Identify which cell holds the provided text, then report its [x, y] central coordinate. 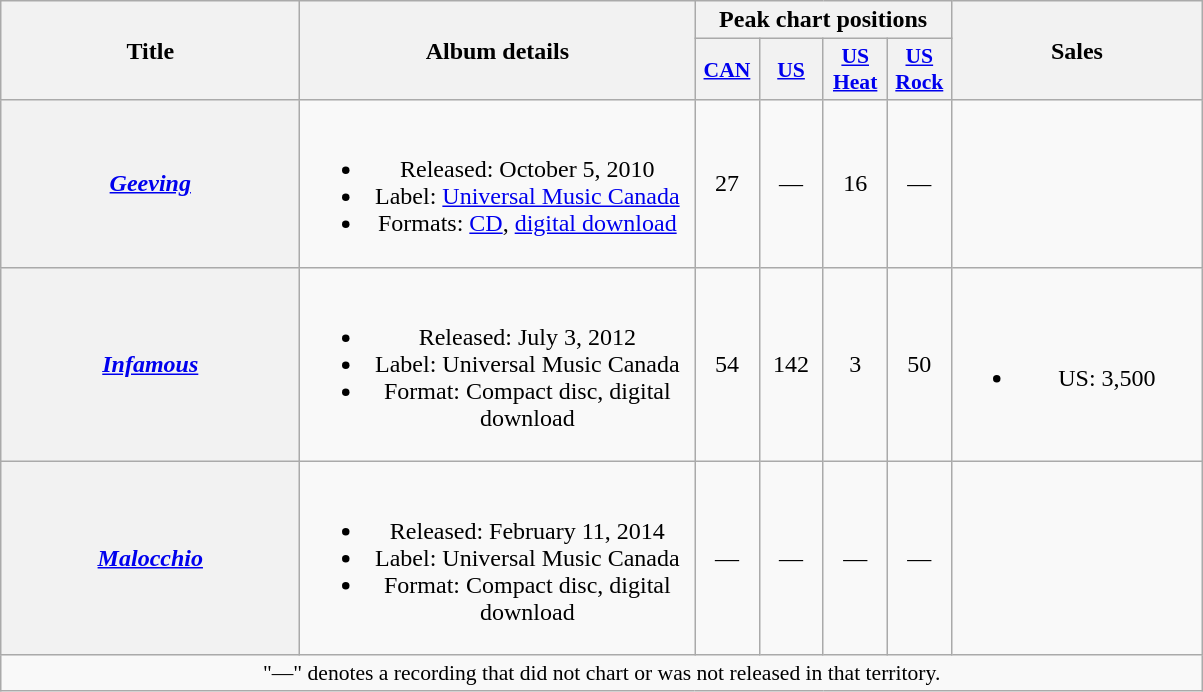
US Rock [919, 70]
US [791, 70]
CAN [727, 70]
Malocchio [150, 558]
50 [919, 364]
Released: July 3, 2012Label: Universal Music CanadaFormat: Compact disc, digital download [498, 364]
Released: February 11, 2014Label: Universal Music CanadaFormat: Compact disc, digital download [498, 558]
"—" denotes a recording that did not chart or was not released in that territory. [602, 673]
Released: October 5, 2010Label: Universal Music CanadaFormats: CD, digital download [498, 184]
54 [727, 364]
16 [855, 184]
Title [150, 50]
3 [855, 364]
Album details [498, 50]
Infamous [150, 364]
27 [727, 184]
US: 3,500 [1076, 364]
Peak chart positions [823, 20]
US Heat [855, 70]
Geeving [150, 184]
142 [791, 364]
Sales [1076, 50]
